Capture the cell that displays the provided text and extract its [X, Y] central coordinate. 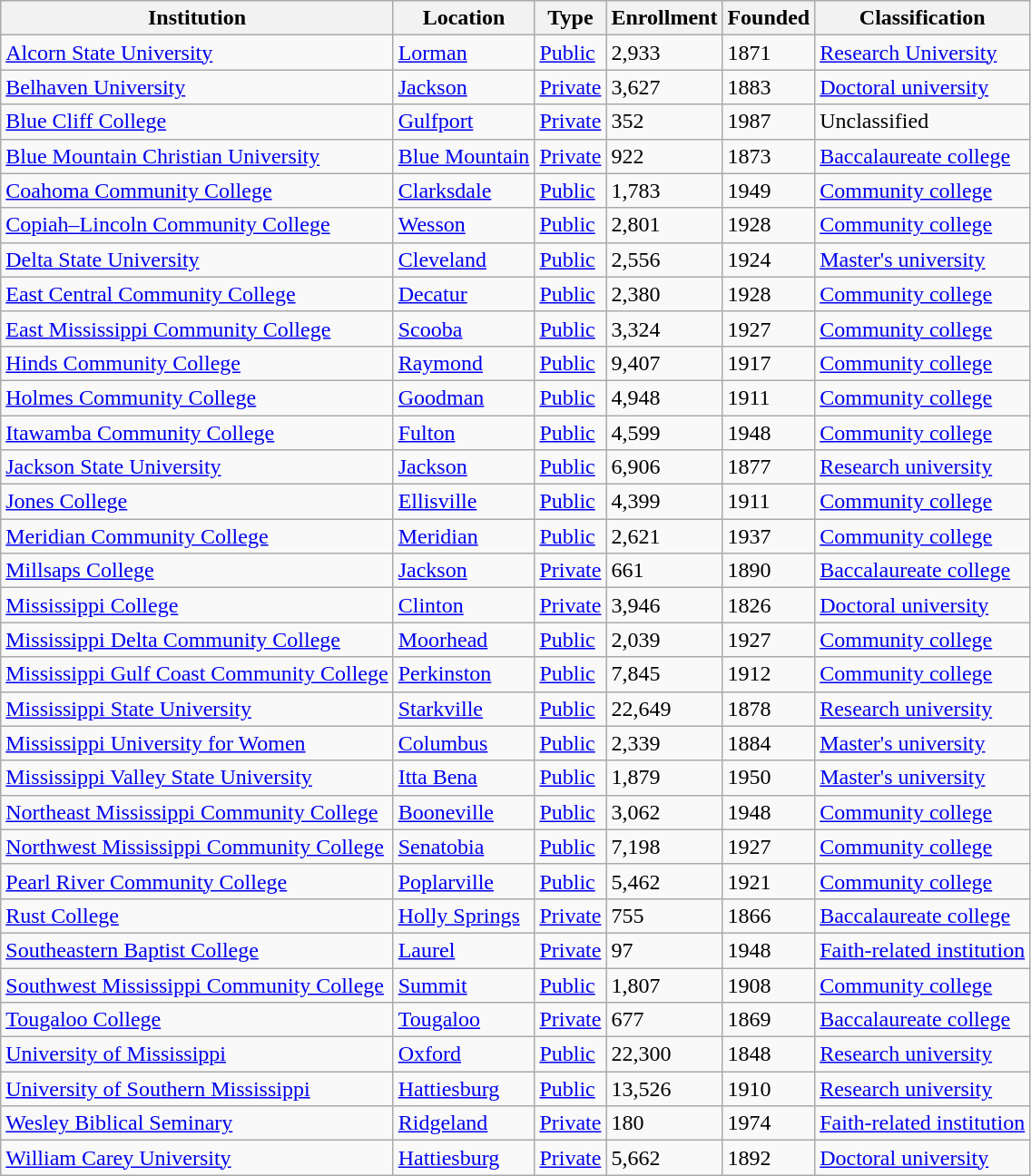
Mississippi Gulf Coast Community College [197, 674]
Columbus [464, 743]
677 [664, 1020]
Perkinston [464, 674]
1908 [769, 985]
1987 [769, 122]
1871 [769, 53]
Ridgeland [464, 1123]
4,599 [664, 433]
Classification [922, 18]
4,399 [664, 502]
Founded [769, 18]
1869 [769, 1020]
Jackson State University [197, 467]
Holmes Community College [197, 397]
3,324 [664, 328]
922 [664, 156]
Oxford [464, 1054]
Northeast Mississippi Community College [197, 812]
1974 [769, 1123]
Poplarville [464, 881]
1890 [769, 571]
5,462 [664, 881]
Wesley Biblical Seminary [197, 1123]
1937 [769, 536]
1884 [769, 743]
1924 [769, 260]
2,801 [664, 225]
Location [464, 18]
Raymond [464, 363]
4,948 [664, 397]
5,662 [664, 1158]
2,621 [664, 536]
Pearl River Community College [197, 881]
East Mississippi Community College [197, 328]
Blue Mountain [464, 156]
1892 [769, 1158]
Type [570, 18]
Millsaps College [197, 571]
1866 [769, 916]
Goodman [464, 397]
1910 [769, 1089]
Ellisville [464, 502]
Southwest Mississippi Community College [197, 985]
1921 [769, 881]
Senatobia [464, 847]
Summit [464, 985]
Decatur [464, 294]
1883 [769, 87]
Gulfport [464, 122]
9,407 [664, 363]
1826 [769, 605]
2,556 [664, 260]
Unclassified [922, 122]
1,807 [664, 985]
Southeastern Baptist College [197, 950]
7,198 [664, 847]
661 [664, 571]
Institution [197, 18]
7,845 [664, 674]
3,062 [664, 812]
1848 [769, 1054]
2,933 [664, 53]
Mississippi College [197, 605]
1873 [769, 156]
Laurel [464, 950]
Alcorn State University [197, 53]
Delta State University [197, 260]
Belhaven University [197, 87]
2,039 [664, 640]
Meridian Community College [197, 536]
Blue Cliff College [197, 122]
Coahoma Community College [197, 191]
East Central Community College [197, 294]
22,300 [664, 1054]
1,783 [664, 191]
Scooba [464, 328]
1877 [769, 467]
Mississippi University for Women [197, 743]
3,627 [664, 87]
352 [664, 122]
755 [664, 916]
Cleveland [464, 260]
Copiah–Lincoln Community College [197, 225]
Research University [922, 53]
13,526 [664, 1089]
Mississippi Delta Community College [197, 640]
Lorman [464, 53]
2,339 [664, 743]
University of Mississippi [197, 1054]
Wesson [464, 225]
6,906 [664, 467]
Fulton [464, 433]
22,649 [664, 709]
Meridian [464, 536]
Mississippi State University [197, 709]
Itta Bena [464, 778]
Enrollment [664, 18]
97 [664, 950]
William Carey University [197, 1158]
University of Southern Mississippi [197, 1089]
1912 [769, 674]
1,879 [664, 778]
Itawamba Community College [197, 433]
3,946 [664, 605]
Clinton [464, 605]
2,380 [664, 294]
1949 [769, 191]
Blue Mountain Christian University [197, 156]
Northwest Mississippi Community College [197, 847]
Jones College [197, 502]
Clarksdale [464, 191]
Mississippi Valley State University [197, 778]
Tougaloo College [197, 1020]
1878 [769, 709]
1950 [769, 778]
Rust College [197, 916]
Moorhead [464, 640]
1917 [769, 363]
Starkville [464, 709]
180 [664, 1123]
Holly Springs [464, 916]
Booneville [464, 812]
Hinds Community College [197, 363]
Tougaloo [464, 1020]
